Locate the cell with the specified text and output its (X, Y) center coordinate. 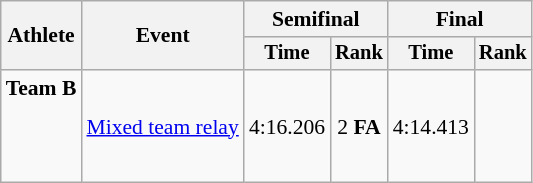
Athlete (42, 36)
Event (162, 36)
Team B (42, 126)
Semifinal (316, 19)
4:16.206 (287, 126)
Mixed team relay (162, 126)
4:14.413 (431, 126)
2 FA (359, 126)
Final (460, 19)
